Locate the cell with the specified text and output its [X, Y] center coordinate. 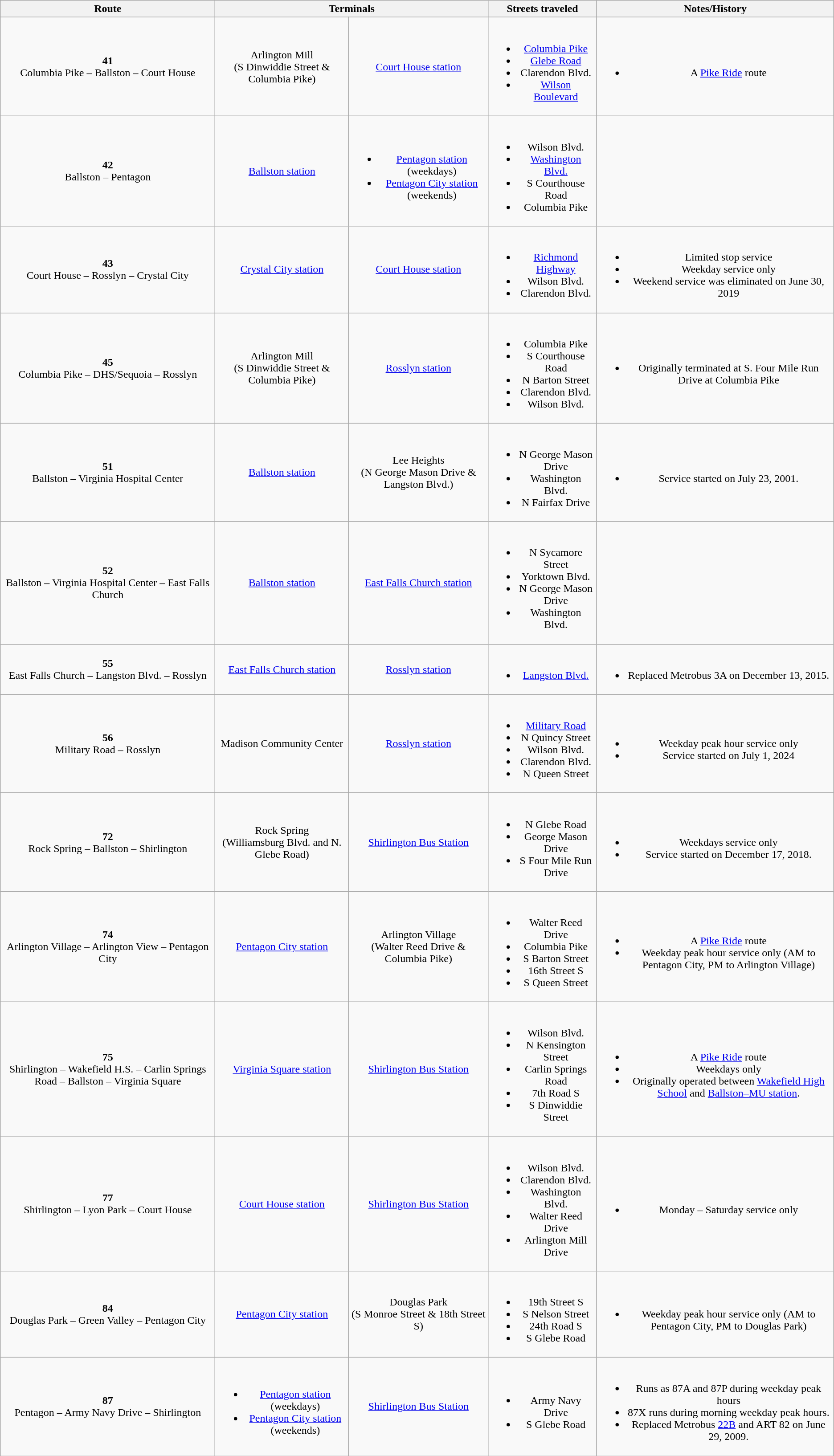
Route [108, 9]
Columbia PikeGlebe RoadClarendon Blvd.Wilson Boulevard [543, 67]
N Sycamore StreetYorktown Blvd.N George Mason DriveWashington Blvd. [543, 583]
Madison Community Center [282, 744]
Crystal City station [282, 269]
Streets traveled [543, 9]
77Shirlington – Lyon Park – Court House [108, 1204]
Rock Spring(Williamsburg Blvd. and N. Glebe Road) [282, 842]
Notes/History [715, 9]
Arlington Village(Walter Reed Drive & Columbia Pike) [419, 946]
Richmond HighwayWilson Blvd.Clarendon Blvd. [543, 269]
A Pike Ride route [715, 67]
51Ballston – Virginia Hospital Center [108, 472]
43Court House – Rosslyn – Crystal City [108, 269]
55East Falls Church – Langston Blvd. – Rosslyn [108, 669]
Military RoadN Quincy StreetWilson Blvd.Clarendon Blvd.N Queen Street [543, 744]
Army Navy DriveS Glebe Road [543, 1407]
Replaced Metrobus 3A on December 13, 2015. [715, 669]
41Columbia Pike – Ballston – Court House [108, 67]
19th Street SS Nelson Street24th Road SS Glebe Road [543, 1314]
Limited stop serviceWeekday service onlyWeekend service was eliminated on June 30, 2019 [715, 269]
Terminals [352, 9]
Langston Blvd. [543, 669]
Weekday peak hour service only (AM to Pentagon City, PM to Douglas Park) [715, 1314]
A Pike Ride routeWeekdays onlyOriginally operated between Wakefield High School and Ballston–MU station. [715, 1069]
N Glebe RoadGeorge Mason DriveS Four Mile Run Drive [543, 842]
N George Mason DriveWashington Blvd.N Fairfax Drive [543, 472]
Columbia PikeS Courthouse RoadN Barton StreetClarendon Blvd.Wilson Blvd. [543, 368]
Weekday peak hour service onlyService started on July 1, 2024 [715, 744]
Service started on July 23, 2001. [715, 472]
74Arlington Village – Arlington View – Pentagon City [108, 946]
56Military Road – Rosslyn [108, 744]
A Pike Ride routeWeekday peak hour service only (AM to Pentagon City, PM to Arlington Village) [715, 946]
45Columbia Pike – DHS/Sequoia – Rosslyn [108, 368]
72Rock Spring – Ballston – Shirlington [108, 842]
84Douglas Park – Green Valley – Pentagon City [108, 1314]
Douglas Park(S Monroe Street & 18th Street S) [419, 1314]
Monday – Saturday service only [715, 1204]
42Ballston – Pentagon [108, 171]
Lee Heights(N George Mason Drive & Langston Blvd.) [419, 472]
Wilson Blvd.Clarendon Blvd.Washington Blvd.Walter Reed DriveArlington Mill Drive [543, 1204]
52Ballston – Virginia Hospital Center – East Falls Church [108, 583]
Runs as 87A and 87P during weekday peak hours87X runs during morning weekday peak hours.Replaced Metrobus 22B and ART 82 on June 29, 2009. [715, 1407]
75Shirlington – Wakefield H.S. – Carlin Springs Road – Ballston – Virginia Square [108, 1069]
Weekdays service onlyService started on December 17, 2018. [715, 842]
Wilson Blvd.Washington Blvd.S Courthouse RoadColumbia Pike [543, 171]
Wilson Blvd.N Kensington StreetCarlin Springs Road7th Road SS Dinwiddie Street [543, 1069]
87Pentagon – Army Navy Drive – Shirlington [108, 1407]
Originally terminated at S. Four Mile Run Drive at Columbia Pike [715, 368]
Virginia Square station [282, 1069]
Walter Reed DriveColumbia PikeS Barton Street16th Street SS Queen Street [543, 946]
